From the cell containing the given text, extract its center point as (X, Y) coordinate. 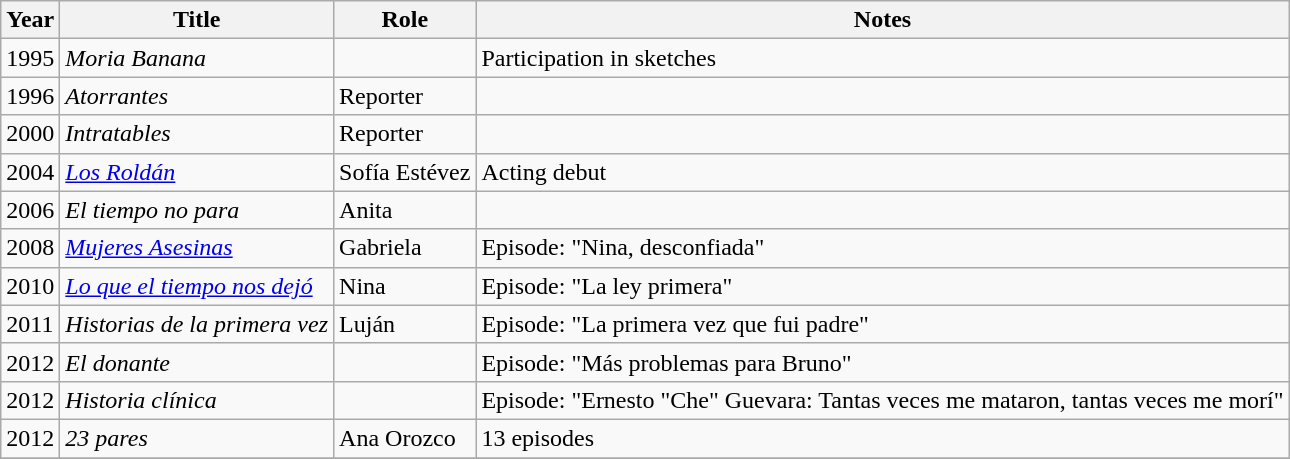
Intratables (197, 134)
1995 (30, 58)
Title (197, 20)
2006 (30, 210)
Episode: "Más problemas para Bruno" (882, 362)
Year (30, 20)
23 pares (197, 438)
Gabriela (405, 248)
1996 (30, 96)
Episode: "Nina, desconfiada" (882, 248)
Nina (405, 286)
Sofía Estévez (405, 172)
Ana Orozco (405, 438)
2010 (30, 286)
Episode: "La ley primera" (882, 286)
El donante (197, 362)
Mujeres Asesinas (197, 248)
Notes (882, 20)
2008 (30, 248)
2011 (30, 324)
Lo que el tiempo nos dejó (197, 286)
Luján (405, 324)
Episode: "La primera vez que fui padre" (882, 324)
Acting debut (882, 172)
Anita (405, 210)
Moria Banana (197, 58)
Historias de la primera vez (197, 324)
Episode: "Ernesto "Che" Guevara: Tantas veces me mataron, tantas veces me morí" (882, 400)
Role (405, 20)
Atorrantes (197, 96)
13 episodes (882, 438)
2004 (30, 172)
2000 (30, 134)
Participation in sketches (882, 58)
Historia clínica (197, 400)
Los Roldán (197, 172)
El tiempo no para (197, 210)
